Extract the (x, y) coordinate from the center of the cell holding the provided text.  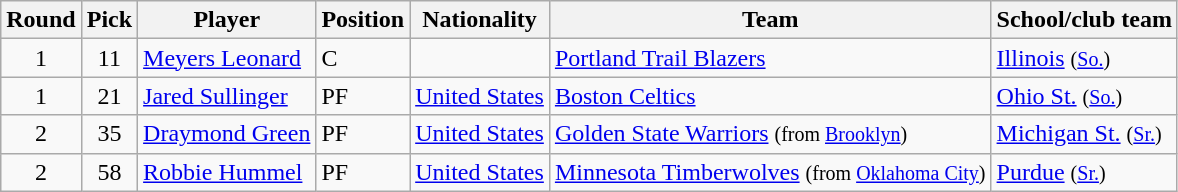
Player (227, 20)
Purdue (Sr.) (1084, 172)
Team (770, 20)
Robbie Hummel (227, 172)
C (363, 58)
Pick (109, 20)
School/club team (1084, 20)
Jared Sullinger (227, 96)
35 (109, 134)
Illinois (So.) (1084, 58)
Round (41, 20)
58 (109, 172)
Michigan St. (Sr.) (1084, 134)
Position (363, 20)
21 (109, 96)
Minnesota Timberwolves (from Oklahoma City) (770, 172)
Ohio St. (So.) (1084, 96)
Boston Celtics (770, 96)
Meyers Leonard (227, 58)
Portland Trail Blazers (770, 58)
Nationality (480, 20)
Draymond Green (227, 134)
Golden State Warriors (from Brooklyn) (770, 134)
11 (109, 58)
